From the cell containing the given text, extract its center point as (X, Y) coordinate. 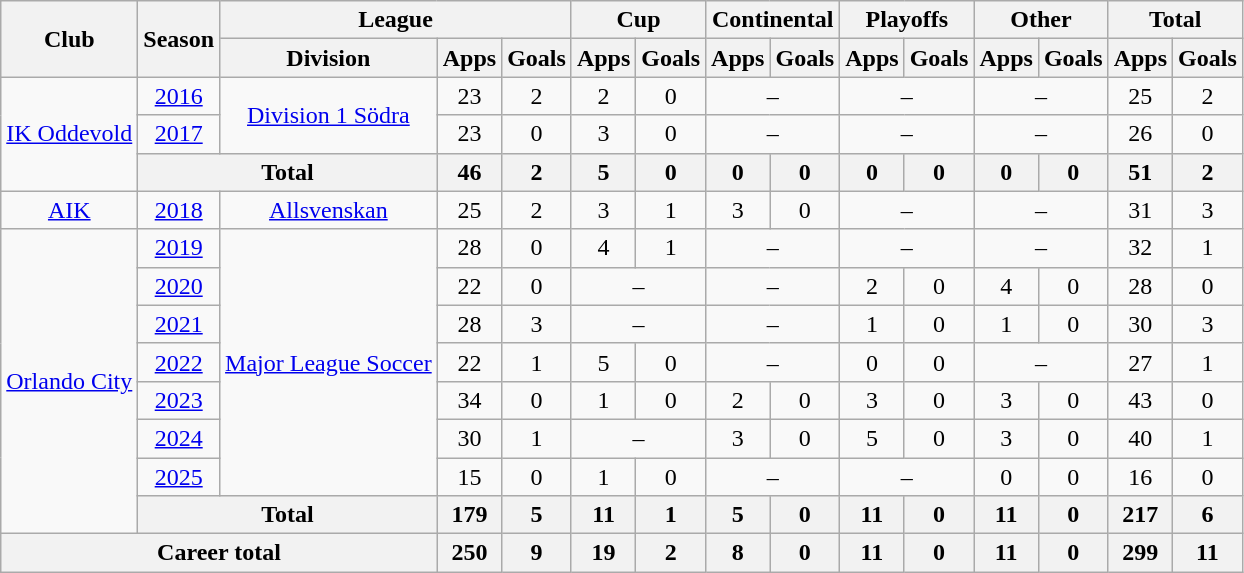
40 (1140, 438)
51 (1140, 172)
Cup (638, 20)
2023 (179, 400)
32 (1140, 248)
Career total (219, 553)
2017 (179, 134)
League (396, 20)
34 (469, 400)
299 (1140, 553)
217 (1140, 515)
AIK (70, 210)
2020 (179, 286)
27 (1140, 362)
8 (738, 553)
Division 1 Södra (329, 115)
Club (70, 39)
2025 (179, 477)
46 (469, 172)
179 (469, 515)
2019 (179, 248)
2021 (179, 324)
15 (469, 477)
9 (537, 553)
31 (1140, 210)
2018 (179, 210)
Season (179, 39)
6 (1208, 515)
2022 (179, 362)
26 (1140, 134)
Playoffs (907, 20)
2016 (179, 96)
Other (1041, 20)
Division (329, 58)
43 (1140, 400)
IK Oddevold (70, 134)
2024 (179, 438)
Orlando City (70, 381)
Allsvenskan (329, 210)
250 (469, 553)
Major League Soccer (329, 362)
19 (603, 553)
16 (1140, 477)
Continental (773, 20)
